Locate the cell with the specified text and output its (x, y) center coordinate. 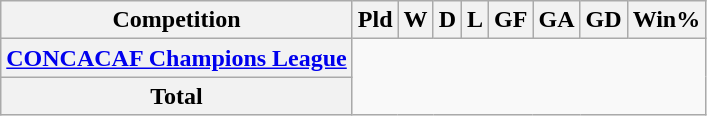
L (476, 20)
CONCACAF Champions League (177, 58)
W (416, 20)
Pld (375, 20)
Win% (666, 20)
Competition (177, 20)
GD (604, 20)
D (447, 20)
Total (177, 96)
GF (511, 20)
GA (556, 20)
